Scan for the cell matching the given text and deliver its (x, y) coordinate at center. 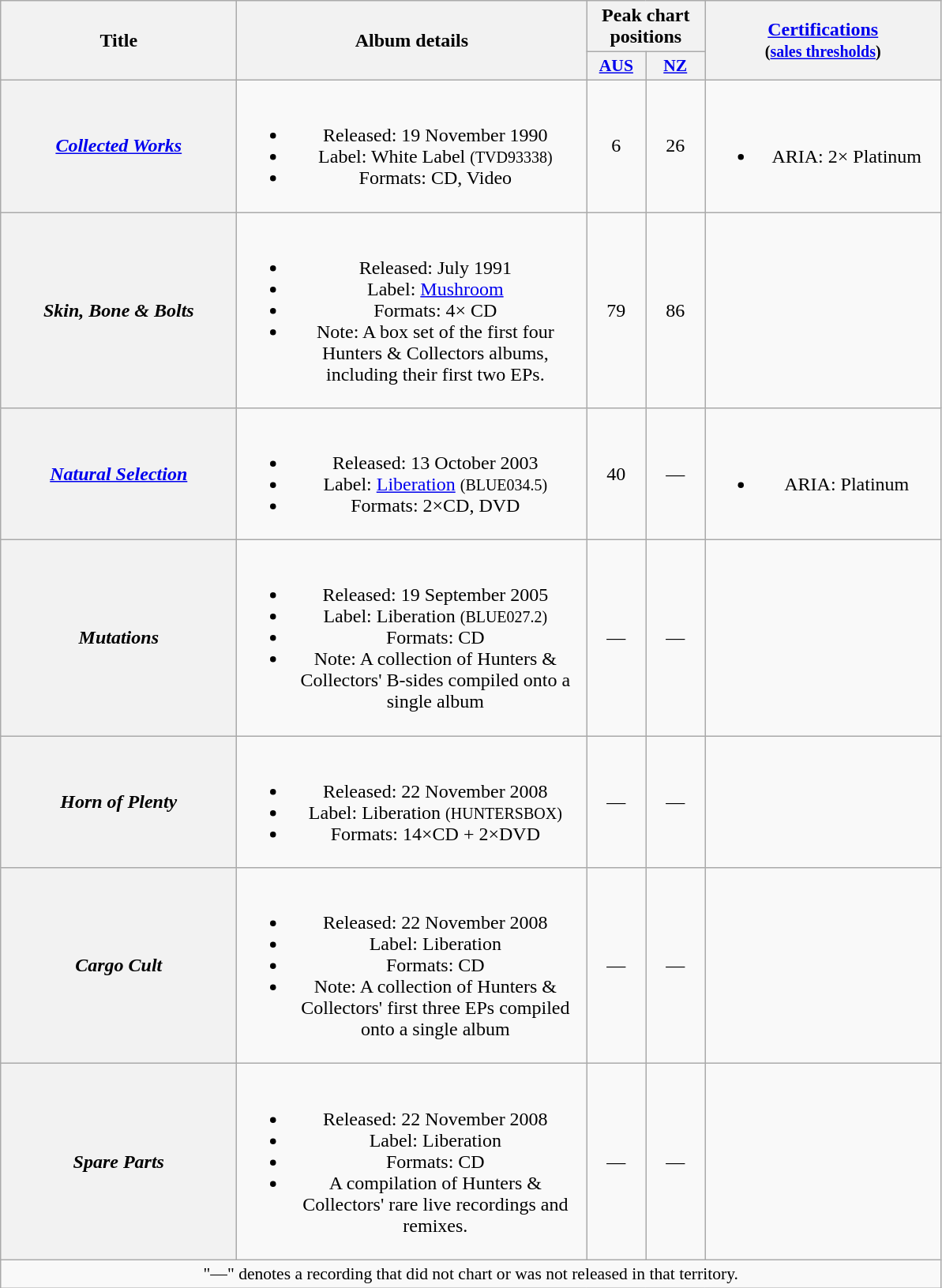
Title (118, 41)
26 (676, 145)
79 (616, 310)
Cargo Cult (118, 966)
Mutations (118, 638)
Released: 22 November 2008Label: LiberationFormats: CDA compilation of Hunters & Collectors' rare live recordings and remixes. (412, 1162)
Collected Works (118, 145)
Released: 22 November 2008Label: LiberationFormats: CDNote: A collection of Hunters & Collectors' first three EPs compiled onto a single album (412, 966)
Released: 19 September 2005Label: Liberation (BLUE027.2)Formats: CDNote: A collection of Hunters & Collectors' B-sides compiled onto a single album (412, 638)
86 (676, 310)
Spare Parts (118, 1162)
ARIA: 2× Platinum (823, 145)
AUS (616, 66)
Peak chart positions (646, 27)
Released: 13 October 2003Label: Liberation (BLUE034.5)Formats: 2×CD, DVD (412, 474)
Released: 22 November 2008Label: Liberation (HUNTERSBOX)Formats: 14×CD + 2×DVD (412, 802)
6 (616, 145)
Natural Selection (118, 474)
Released: 19 November 1990Label: White Label (TVD93338)Formats: CD, Video (412, 145)
ARIA: Platinum (823, 474)
Horn of Plenty (118, 802)
Album details (412, 41)
NZ (676, 66)
Released: July 1991Label: MushroomFormats: 4× CDNote: A box set of the first four Hunters & Collectors albums, including their first two EPs. (412, 310)
"—" denotes a recording that did not chart or was not released in that territory. (471, 1274)
Skin, Bone & Bolts (118, 310)
40 (616, 474)
Certifications(sales thresholds) (823, 41)
